For the text-containing cell, return its midpoint in (X, Y) coordinate format. 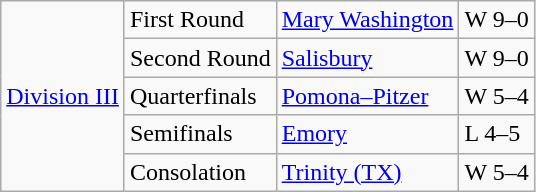
Semifinals (200, 134)
Salisbury (368, 58)
Pomona–Pitzer (368, 96)
Quarterfinals (200, 96)
L 4–5 (496, 134)
First Round (200, 20)
Division III (63, 96)
Consolation (200, 172)
Trinity (TX) (368, 172)
Mary Washington (368, 20)
Second Round (200, 58)
Emory (368, 134)
